Extract the (X, Y) coordinate from the center of the cell holding the provided text.  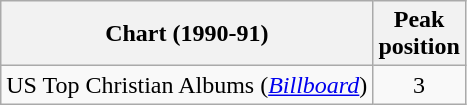
Peakposition (419, 34)
Chart (1990-91) (187, 34)
3 (419, 85)
US Top Christian Albums (Billboard) (187, 85)
